Output the (x, y) coordinate of the center of the cell containing the given text.  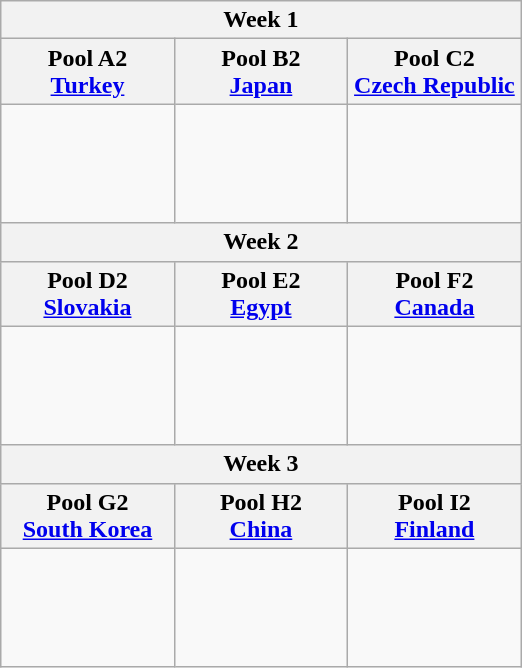
Pool D2 Slovakia (88, 294)
Week 1 (261, 20)
Pool F2 Canada (434, 294)
Pool C2 Czech Republic (434, 72)
Week 3 (261, 464)
Pool A2 Turkey (88, 72)
Pool H2 China (260, 516)
Pool B2 Japan (260, 72)
Pool E2 Egypt (260, 294)
Week 2 (261, 242)
Pool G2 South Korea (88, 516)
Pool I2 Finland (434, 516)
